Determine the (X, Y) coordinate at the center of the cell enclosing the given text.  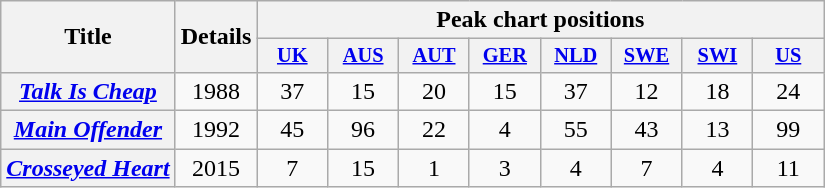
18 (718, 91)
3 (504, 168)
1 (434, 168)
US (788, 56)
Main Offender (88, 130)
Title (88, 37)
1992 (216, 130)
1988 (216, 91)
UK (292, 56)
99 (788, 130)
SWE (646, 56)
45 (292, 130)
Details (216, 37)
2015 (216, 168)
13 (718, 130)
Peak chart positions (540, 20)
12 (646, 91)
AUT (434, 56)
24 (788, 91)
SWI (718, 56)
Crosseyed Heart (88, 168)
55 (576, 130)
NLD (576, 56)
43 (646, 130)
GER (504, 56)
AUS (364, 56)
96 (364, 130)
20 (434, 91)
Talk Is Cheap (88, 91)
11 (788, 168)
22 (434, 130)
